Provide the (X, Y) coordinate of the cell's center where the given text is located.  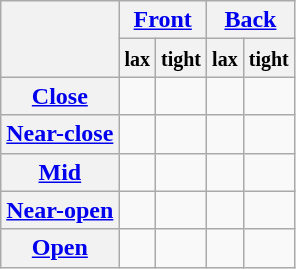
Back (251, 20)
Mid (60, 172)
Near-close (60, 134)
Open (60, 248)
Close (60, 96)
Front (163, 20)
Near-open (60, 210)
